Search for the cell housing the specified text and yield its [X, Y] center coordinate. 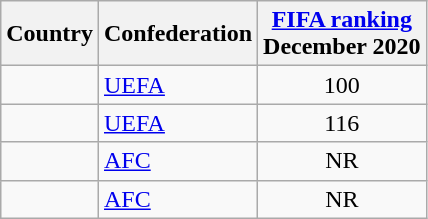
116 [342, 123]
FIFA rankingDecember 2020 [342, 34]
Confederation [178, 34]
Country [50, 34]
100 [342, 85]
